Extract the [x, y] coordinate from the center of the cell holding the provided text.  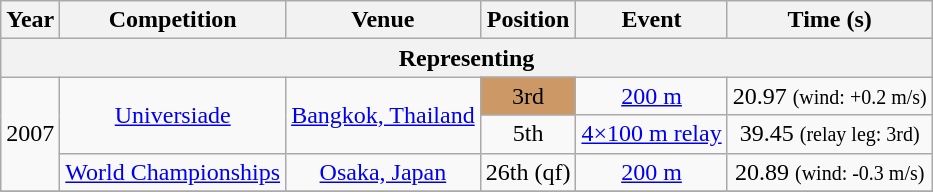
Universiade [173, 115]
Bangkok, Thailand [384, 115]
Representing [467, 58]
Year [30, 20]
Competition [173, 20]
39.45 (relay leg: 3rd) [830, 134]
26th (qf) [528, 172]
Position [528, 20]
20.89 (wind: -0.3 m/s) [830, 172]
Event [652, 20]
2007 [30, 134]
Venue [384, 20]
20.97 (wind: +0.2 m/s) [830, 96]
Osaka, Japan [384, 172]
5th [528, 134]
World Championships [173, 172]
3rd [528, 96]
Time (s) [830, 20]
4×100 m relay [652, 134]
